Pinpoint the cell where the given text exists, returning its [x, y] midpoint coordinate. 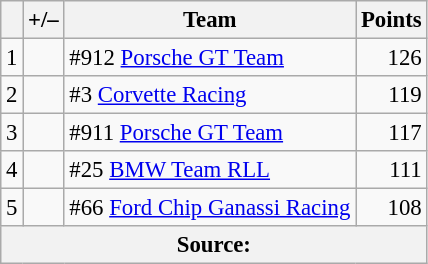
126 [392, 58]
119 [392, 95]
#25 BMW Team RLL [210, 170]
5 [12, 208]
Team [210, 20]
117 [392, 133]
Source: [214, 245]
2 [12, 95]
#66 Ford Chip Ganassi Racing [210, 208]
+/– [44, 20]
111 [392, 170]
108 [392, 208]
#912 Porsche GT Team [210, 58]
#911 Porsche GT Team [210, 133]
#3 Corvette Racing [210, 95]
1 [12, 58]
Points [392, 20]
4 [12, 170]
3 [12, 133]
